Search for the cell housing the specified text and yield its [x, y] center coordinate. 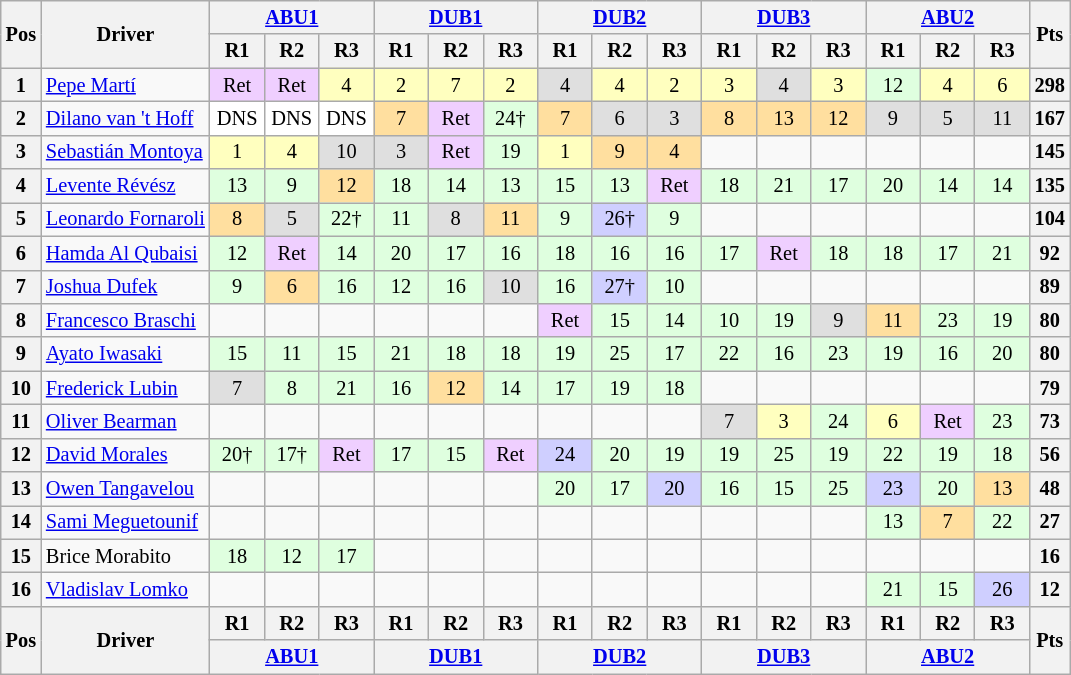
Hamda Al Qubaisi [126, 253]
104 [1050, 219]
Oliver Bearman [126, 421]
20† [238, 455]
24† [510, 118]
167 [1050, 118]
Levente Révész [126, 186]
48 [1050, 489]
Owen Tangavelou [126, 489]
Brice Morabito [126, 556]
145 [1050, 152]
298 [1050, 85]
Frederick Lubin [126, 388]
27† [620, 287]
73 [1050, 421]
27 [1050, 522]
26† [620, 219]
92 [1050, 253]
56 [1050, 455]
79 [1050, 388]
Sebastián Montoya [126, 152]
Vladislav Lomko [126, 589]
22† [346, 219]
135 [1050, 186]
26 [1002, 589]
Dilano van 't Hoff [126, 118]
Francesco Braschi [126, 320]
17† [292, 455]
David Morales [126, 455]
Sami Meguetounif [126, 522]
Leonardo Fornaroli [126, 219]
Joshua Dufek [126, 287]
89 [1050, 287]
Ayato Iwasaki [126, 354]
Pepe Martí [126, 85]
